Determine the (X, Y) coordinate at the center of the cell enclosing the given text.  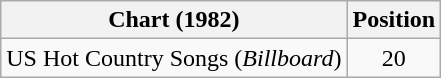
Chart (1982) (174, 20)
20 (394, 58)
Position (394, 20)
US Hot Country Songs (Billboard) (174, 58)
